Determine the [X, Y] coordinate at the center of the cell enclosing the given text.  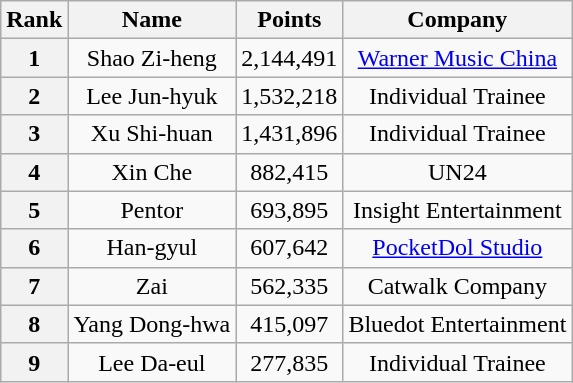
415,097 [290, 324]
UN24 [458, 172]
6 [34, 248]
Xu Shi-huan [152, 134]
1,532,218 [290, 96]
Rank [34, 20]
607,642 [290, 248]
Pentor [152, 210]
Bluedot Entertainment [458, 324]
Name [152, 20]
5 [34, 210]
Company [458, 20]
Catwalk Company [458, 286]
Zai [152, 286]
Shao Zi-heng [152, 58]
4 [34, 172]
9 [34, 362]
1,431,896 [290, 134]
Insight Entertainment [458, 210]
PocketDol Studio [458, 248]
882,415 [290, 172]
Yang Dong-hwa [152, 324]
Points [290, 20]
277,835 [290, 362]
Warner Music China [458, 58]
562,335 [290, 286]
2,144,491 [290, 58]
2 [34, 96]
3 [34, 134]
1 [34, 58]
Lee Da-eul [152, 362]
693,895 [290, 210]
Xin Che [152, 172]
Lee Jun-hyuk [152, 96]
7 [34, 286]
8 [34, 324]
Han-gyul [152, 248]
